Locate the cell with the specified text and output its [x, y] center coordinate. 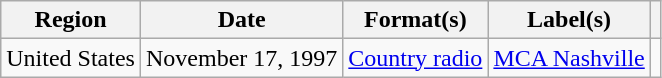
Format(s) [416, 20]
Region [71, 20]
Date [241, 20]
November 17, 1997 [241, 58]
MCA Nashville [569, 58]
Label(s) [569, 20]
Country radio [416, 58]
United States [71, 58]
